Pinpoint the cell where the given text exists, returning its (x, y) midpoint coordinate. 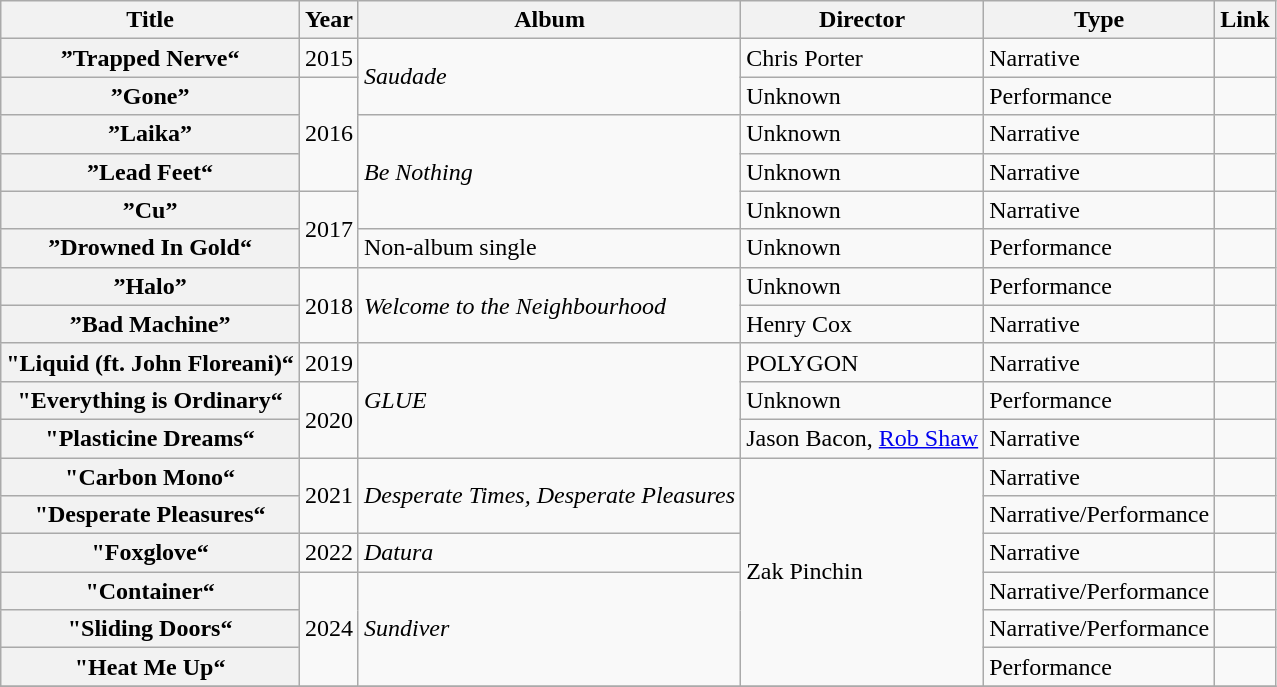
2024 (328, 629)
"Container“ (150, 591)
Welcome to the Neighbourhood (549, 305)
”Trapped Nerve“ (150, 58)
2019 (328, 362)
Album (549, 20)
2022 (328, 553)
"Everything is Ordinary“ (150, 400)
Director (862, 20)
”Halo” (150, 286)
Saudade (549, 77)
”Lead Feet“ (150, 172)
"Plasticine Dreams“ (150, 438)
2017 (328, 229)
Link (1245, 20)
Year (328, 20)
Jason Bacon, Rob Shaw (862, 438)
Sundiver (549, 629)
Type (1100, 20)
Zak Pinchin (862, 572)
Datura (549, 553)
Henry Cox (862, 324)
Desperate Times, Desperate Pleasures (549, 496)
"Liquid (ft. John Floreani)“ (150, 362)
2020 (328, 419)
"Desperate Pleasures“ (150, 515)
Chris Porter (862, 58)
”Laika” (150, 134)
Title (150, 20)
"Sliding Doors“ (150, 629)
POLYGON (862, 362)
”Drowned In Gold“ (150, 248)
2018 (328, 305)
Be Nothing (549, 172)
2021 (328, 496)
"Foxglove“ (150, 553)
GLUE (549, 400)
2015 (328, 58)
"Carbon Mono“ (150, 477)
”Cu” (150, 210)
"Heat Me Up“ (150, 667)
”Gone” (150, 96)
2016 (328, 134)
”Bad Machine” (150, 324)
Non-album single (549, 248)
